Return the [X, Y] coordinate for the center point of the cell that contains the specified text.  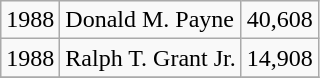
14,908 [280, 58]
40,608 [280, 20]
Donald M. Payne [151, 20]
Ralph T. Grant Jr. [151, 58]
